Search for the cell housing the specified text and yield its (X, Y) center coordinate. 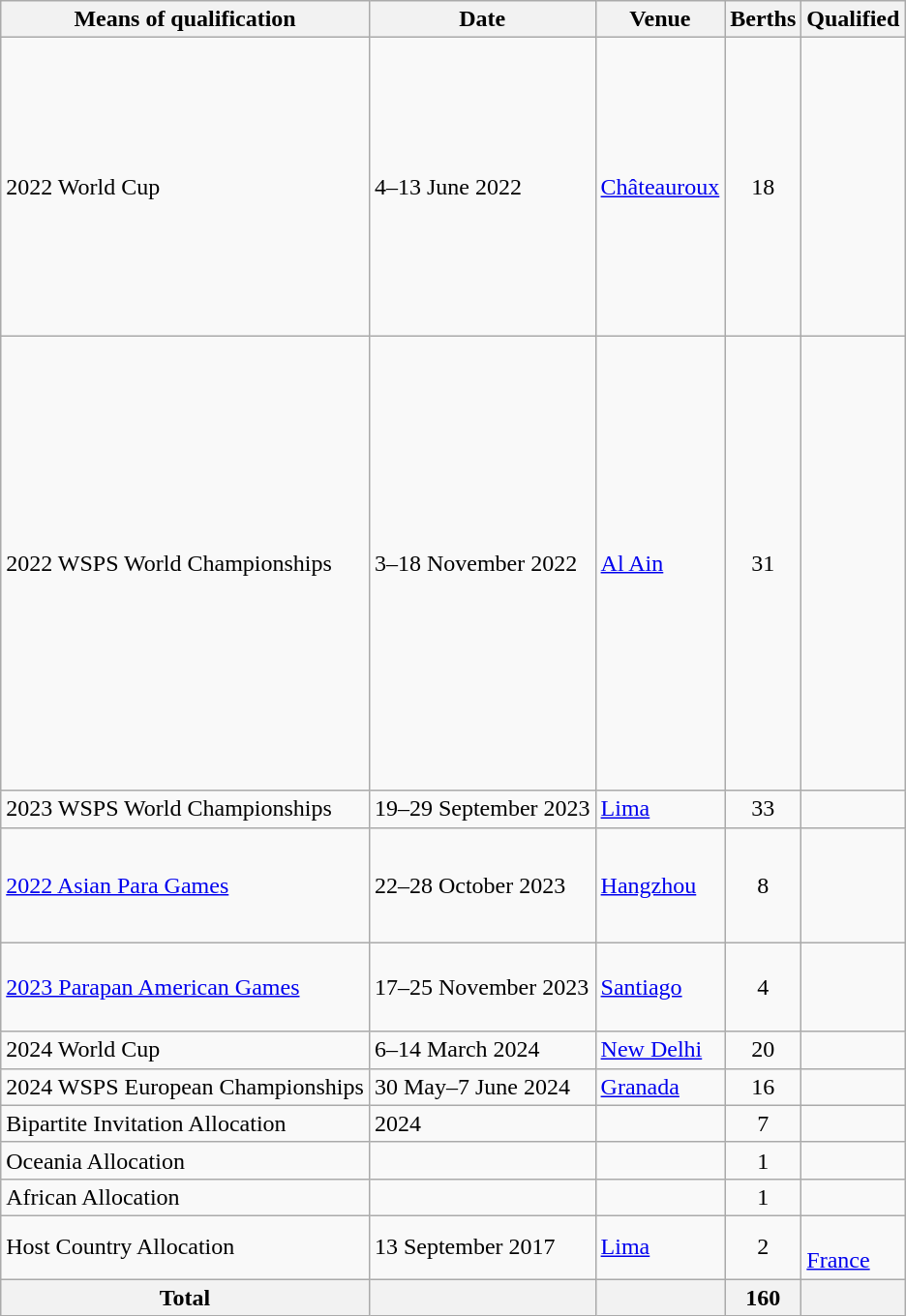
31 (763, 563)
2024 (482, 1123)
France (854, 1246)
2022 WSPS World Championships (186, 563)
Bipartite Invitation Allocation (186, 1123)
160 (763, 1298)
4–13 June 2022 (482, 187)
30 May–7 June 2024 (482, 1087)
33 (763, 809)
2022 World Cup (186, 187)
Santiago (660, 987)
African Allocation (186, 1197)
2023 WSPS World Championships (186, 809)
Hangzhou (660, 884)
4 (763, 987)
16 (763, 1087)
8 (763, 884)
18 (763, 187)
2024 World Cup (186, 1050)
20 (763, 1050)
22–28 October 2023 (482, 884)
Host Country Allocation (186, 1246)
3–18 November 2022 (482, 563)
6–14 March 2024 (482, 1050)
2023 Parapan American Games (186, 987)
Date (482, 19)
19–29 September 2023 (482, 809)
Berths (763, 19)
Oceania Allocation (186, 1160)
Total (186, 1298)
2022 Asian Para Games (186, 884)
Granada (660, 1087)
Châteauroux (660, 187)
17–25 November 2023 (482, 987)
13 September 2017 (482, 1246)
Venue (660, 19)
Al Ain (660, 563)
2 (763, 1246)
Means of qualification (186, 19)
2024 WSPS European Championships (186, 1087)
Qualified (854, 19)
7 (763, 1123)
New Delhi (660, 1050)
